Provide the [x, y] coordinate of the cell's center where the given text is located.  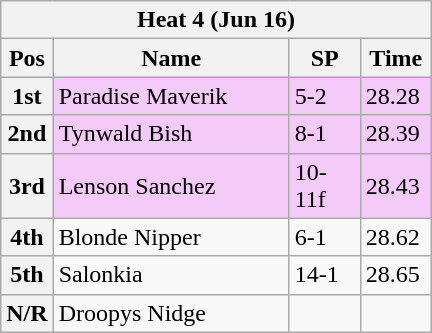
28.28 [396, 96]
8-1 [324, 134]
Droopys Nidge [171, 313]
Tynwald Bish [171, 134]
Paradise Maverik [171, 96]
Pos [27, 58]
10-11f [324, 186]
Lenson Sanchez [171, 186]
5-2 [324, 96]
N/R [27, 313]
6-1 [324, 237]
2nd [27, 134]
Name [171, 58]
28.39 [396, 134]
Salonkia [171, 275]
5th [27, 275]
1st [27, 96]
28.62 [396, 237]
28.65 [396, 275]
Time [396, 58]
SP [324, 58]
Heat 4 (Jun 16) [216, 20]
28.43 [396, 186]
3rd [27, 186]
4th [27, 237]
14-1 [324, 275]
Blonde Nipper [171, 237]
